Pinpoint the cell where the given text exists, returning its [x, y] midpoint coordinate. 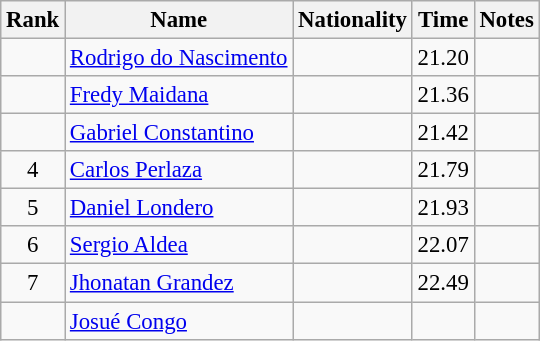
6 [33, 245]
21.79 [443, 170]
Rodrigo do Nascimento [179, 58]
Rank [33, 20]
22.49 [443, 283]
Time [443, 20]
Name [179, 20]
21.20 [443, 58]
21.93 [443, 208]
Gabriel Constantino [179, 133]
7 [33, 283]
Jhonatan Grandez [179, 283]
Daniel Londero [179, 208]
4 [33, 170]
5 [33, 208]
Notes [506, 20]
Josué Congo [179, 321]
Carlos Perlaza [179, 170]
Fredy Maidana [179, 95]
Nationality [352, 20]
21.42 [443, 133]
Sergio Aldea [179, 245]
21.36 [443, 95]
22.07 [443, 245]
